Scan for the cell matching the given text and deliver its (X, Y) coordinate at center. 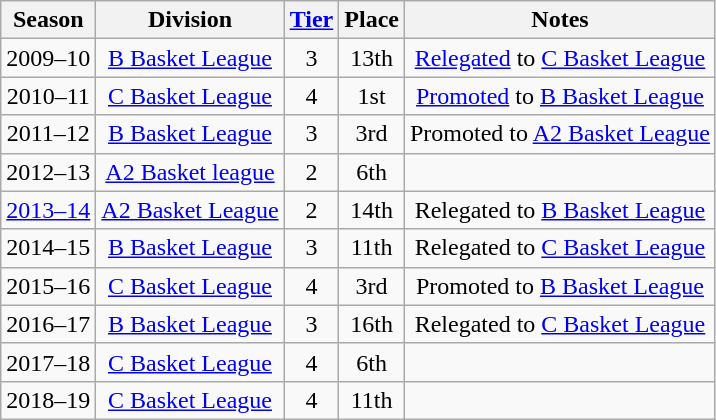
13th (372, 58)
Season (48, 20)
2010–11 (48, 96)
14th (372, 210)
Notes (560, 20)
2011–12 (48, 134)
2012–13 (48, 172)
A2 Basket League (190, 210)
1st (372, 96)
A2 Basket league (190, 172)
2009–10 (48, 58)
Relegated to B Basket League (560, 210)
Tier (312, 20)
2017–18 (48, 362)
2018–19 (48, 400)
Division (190, 20)
2015–16 (48, 286)
Promoted to A2 Basket League (560, 134)
16th (372, 324)
Place (372, 20)
2016–17 (48, 324)
2014–15 (48, 248)
2013–14 (48, 210)
